Provide the (x, y) coordinate of the cell's center where the given text is located.  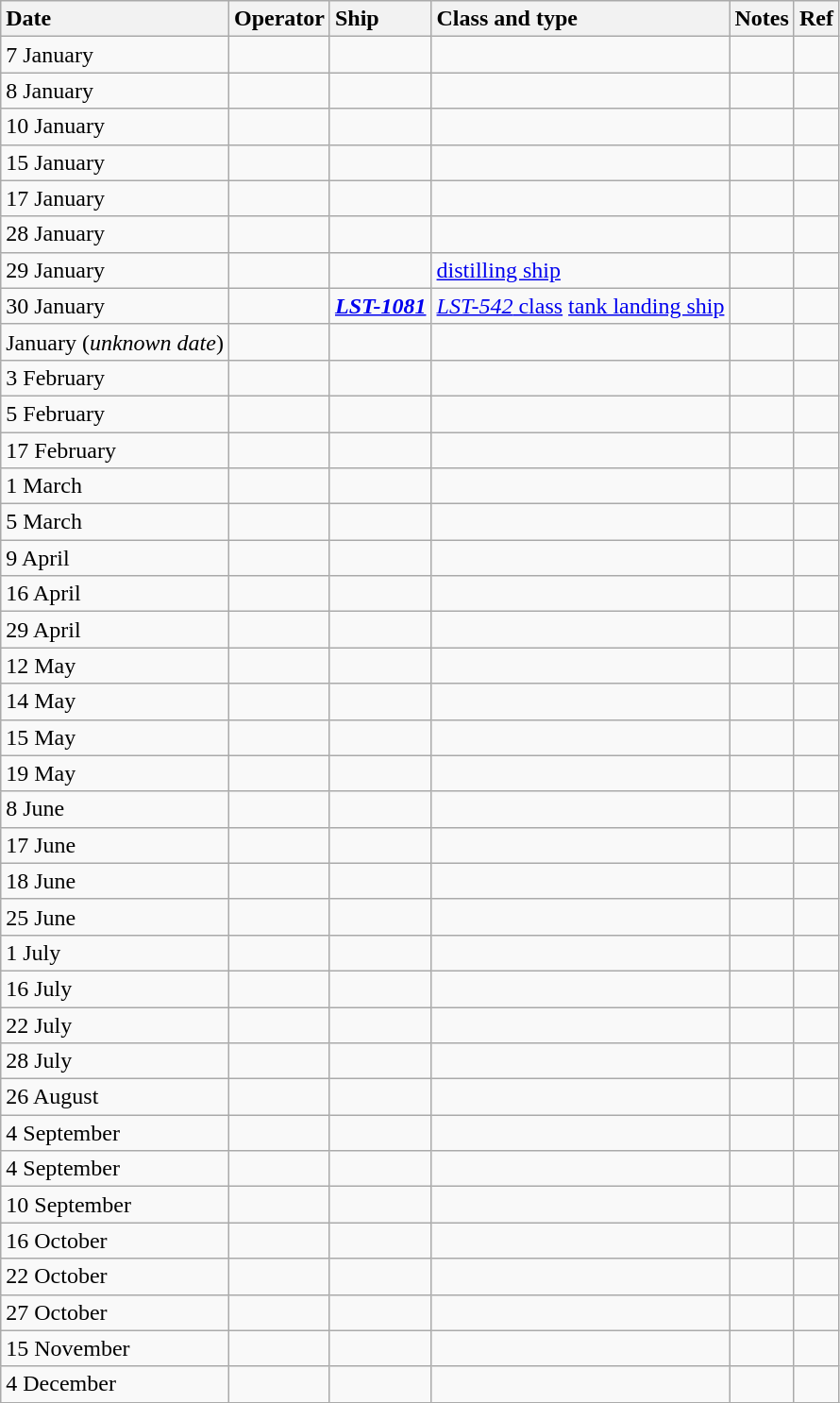
LST-542 class tank landing ship (580, 306)
22 July (115, 1024)
18 June (115, 881)
LST-1081 (380, 306)
4 December (115, 1384)
Class and type (580, 19)
15 November (115, 1348)
1 July (115, 953)
15 May (115, 737)
28 January (115, 234)
16 October (115, 1241)
5 February (115, 414)
17 June (115, 845)
14 May (115, 701)
January (unknown date) (115, 342)
10 September (115, 1205)
8 January (115, 91)
25 June (115, 917)
3 February (115, 378)
29 April (115, 630)
8 June (115, 809)
27 October (115, 1312)
distilling ship (580, 270)
10 January (115, 127)
5 March (115, 522)
19 May (115, 773)
Notes (762, 19)
Ship (380, 19)
28 July (115, 1061)
Date (115, 19)
7 January (115, 55)
17 February (115, 450)
Ref (815, 19)
16 April (115, 594)
22 October (115, 1276)
1 March (115, 486)
17 January (115, 198)
16 July (115, 989)
30 January (115, 306)
26 August (115, 1097)
15 January (115, 162)
9 April (115, 558)
29 January (115, 270)
12 May (115, 666)
Operator (279, 19)
